Search for the cell housing the specified text and yield its (X, Y) center coordinate. 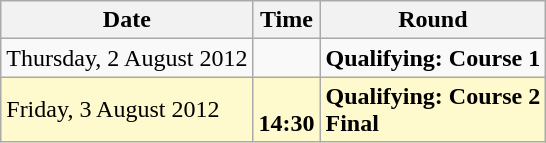
14:30 (286, 110)
Time (286, 20)
Qualifying: Course 2Final (433, 110)
Round (433, 20)
Date (127, 20)
Friday, 3 August 2012 (127, 110)
Qualifying: Course 1 (433, 58)
Thursday, 2 August 2012 (127, 58)
